Identify which cell holds the provided text, then report its [X, Y] central coordinate. 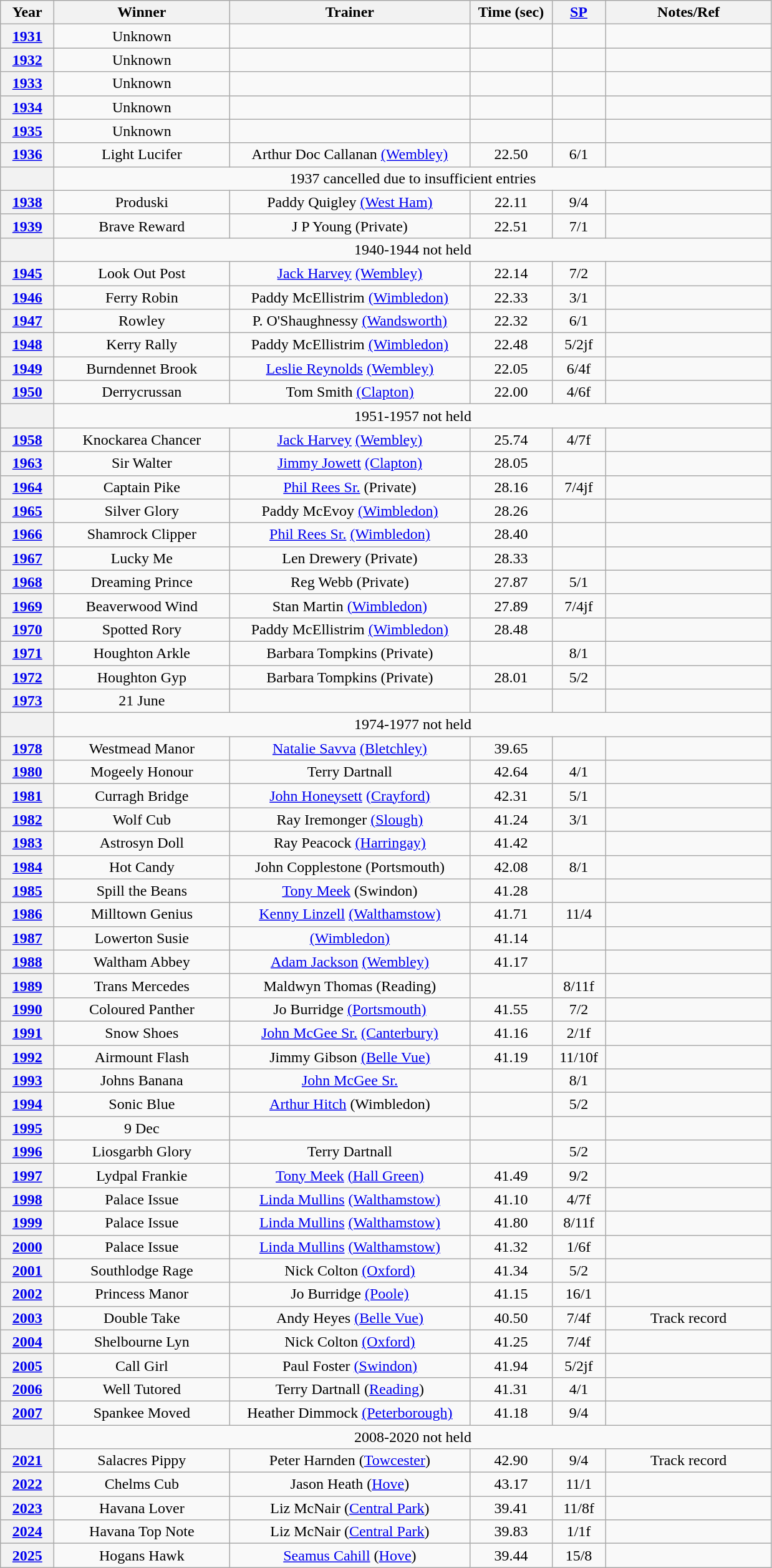
2/1f [579, 1033]
2008-2020 not held [413, 1436]
1963 [27, 463]
22.14 [511, 273]
Paddy McEvoy (Wimbledon) [350, 511]
41.15 [511, 1294]
Tom Smith (Clapton) [350, 392]
John Honeysett (Crayford) [350, 796]
1999 [27, 1223]
Arthur Hitch (Wimbledon) [350, 1105]
1970 [27, 629]
Ferry Robin [142, 298]
Lucky Me [142, 558]
Adam Jackson (Wembley) [350, 962]
Shamrock Clipper [142, 535]
Sonic Blue [142, 1105]
Sir Walter [142, 463]
Rowley [142, 321]
2003 [27, 1318]
Trans Mercedes [142, 985]
Spankee Moved [142, 1413]
Paddy Quigley (West Ham) [350, 202]
1998 [27, 1199]
Trainer [350, 12]
40.50 [511, 1318]
Natalie Savva (Bletchley) [350, 748]
Seamus Cahill (Hove) [350, 1556]
41.49 [511, 1176]
1982 [27, 820]
1934 [27, 107]
1933 [27, 84]
Notes/Ref [688, 12]
11/10f [579, 1057]
16/1 [579, 1294]
42.64 [511, 772]
1958 [27, 440]
41.16 [511, 1033]
Paul Foster (Swindon) [350, 1365]
39.83 [511, 1532]
Liosgarbh Glory [142, 1152]
1936 [27, 155]
1983 [27, 843]
Astrosyn Doll [142, 843]
1951-1957 not held [413, 416]
Stan Martin (Wimbledon) [350, 606]
1966 [27, 535]
22.32 [511, 321]
28.26 [511, 511]
2002 [27, 1294]
Mogeely Honour [142, 772]
(Wimbledon) [350, 938]
43.17 [511, 1484]
1991 [27, 1033]
41.19 [511, 1057]
Wolf Cub [142, 820]
1931 [27, 36]
Peter Harnden (Towcester) [350, 1461]
1973 [27, 701]
2025 [27, 1556]
Terry Dartnall (Reading) [350, 1389]
Jo Burridge (Poole) [350, 1294]
39.65 [511, 748]
Jimmy Jowett (Clapton) [350, 463]
2006 [27, 1389]
Hogans Hawk [142, 1556]
41.31 [511, 1389]
Phil Rees Sr. (Wimbledon) [350, 535]
22.11 [511, 202]
1967 [27, 558]
41.32 [511, 1247]
2022 [27, 1484]
28.33 [511, 558]
Year [27, 12]
P. O'Shaughnessy (Wandsworth) [350, 321]
7/1 [579, 226]
Maldwyn Thomas (Reading) [350, 985]
Silver Glory [142, 511]
41.71 [511, 914]
Ray Iremonger (Slough) [350, 820]
1992 [27, 1057]
11/1 [579, 1484]
1995 [27, 1128]
Tony Meek (Swindon) [350, 891]
1987 [27, 938]
Lowerton Susie [142, 938]
Derrycrussan [142, 392]
Beaverwood Wind [142, 606]
2001 [27, 1270]
Captain Pike [142, 487]
1996 [27, 1152]
Jason Heath (Hove) [350, 1484]
41.25 [511, 1342]
Double Take [142, 1318]
1968 [27, 582]
Well Tutored [142, 1389]
22.00 [511, 392]
6/4f [579, 369]
Ray Peacock (Harringay) [350, 843]
Houghton Gyp [142, 677]
1984 [27, 867]
41.28 [511, 891]
Westmead Manor [142, 748]
Salacres Pippy [142, 1461]
41.34 [511, 1270]
Southlodge Rage [142, 1270]
Len Drewery (Private) [350, 558]
John McGee Sr. (Canterbury) [350, 1033]
Hot Candy [142, 867]
41.24 [511, 820]
15/8 [579, 1556]
Airmount Flash [142, 1057]
1/6f [579, 1247]
41.17 [511, 962]
1985 [27, 891]
2007 [27, 1413]
Spotted Rory [142, 629]
Houghton Arkle [142, 653]
Chelms Cub [142, 1484]
1937 cancelled due to insufficient entries [413, 178]
Winner [142, 12]
41.14 [511, 938]
Time (sec) [511, 12]
28.05 [511, 463]
1993 [27, 1081]
1978 [27, 748]
SP [579, 12]
1989 [27, 985]
Knockarea Chancer [142, 440]
39.44 [511, 1556]
28.01 [511, 677]
1980 [27, 772]
Snow Shoes [142, 1033]
41.80 [511, 1223]
22.50 [511, 155]
1/1f [579, 1532]
Leslie Reynolds (Wembley) [350, 369]
Havana Lover [142, 1508]
9 Dec [142, 1128]
Dreaming Prince [142, 582]
22.48 [511, 345]
28.48 [511, 629]
Jimmy Gibson (Belle Vue) [350, 1057]
1947 [27, 321]
41.55 [511, 1009]
Waltham Abbey [142, 962]
Produski [142, 202]
1939 [27, 226]
11/8f [579, 1508]
1971 [27, 653]
1972 [27, 677]
2005 [27, 1365]
4/6f [579, 392]
27.89 [511, 606]
1990 [27, 1009]
Tony Meek (Hall Green) [350, 1176]
Princess Manor [142, 1294]
1986 [27, 914]
42.31 [511, 796]
Burndennet Brook [142, 369]
1940-1944 not held [413, 249]
2024 [27, 1532]
42.90 [511, 1461]
25.74 [511, 440]
1988 [27, 962]
1994 [27, 1105]
41.42 [511, 843]
1948 [27, 345]
1946 [27, 298]
John Copplestone (Portsmouth) [350, 867]
41.94 [511, 1365]
9/2 [579, 1176]
41.10 [511, 1199]
Arthur Doc Callanan (Wembley) [350, 155]
1965 [27, 511]
27.87 [511, 582]
Spill the Beans [142, 891]
Coloured Panther [142, 1009]
2004 [27, 1342]
1935 [27, 131]
42.08 [511, 867]
21 June [142, 701]
John McGee Sr. [350, 1081]
Heather Dimmock (Peterborough) [350, 1413]
1945 [27, 273]
1949 [27, 369]
39.41 [511, 1508]
1932 [27, 60]
22.51 [511, 226]
2023 [27, 1508]
Andy Heyes (Belle Vue) [350, 1318]
Lydpal Frankie [142, 1176]
11/4 [579, 914]
1974-1977 not held [413, 725]
Kenny Linzell (Walthamstow) [350, 914]
22.05 [511, 369]
Johns Banana [142, 1081]
28.16 [511, 487]
1964 [27, 487]
Light Lucifer [142, 155]
1969 [27, 606]
Reg Webb (Private) [350, 582]
28.40 [511, 535]
Havana Top Note [142, 1532]
Jo Burridge (Portsmouth) [350, 1009]
22.33 [511, 298]
Phil Rees Sr. (Private) [350, 487]
1997 [27, 1176]
Look Out Post [142, 273]
1938 [27, 202]
Call Girl [142, 1365]
Milltown Genius [142, 914]
J P Young (Private) [350, 226]
Curragh Bridge [142, 796]
2021 [27, 1461]
Brave Reward [142, 226]
Shelbourne Lyn [142, 1342]
41.18 [511, 1413]
1981 [27, 796]
2000 [27, 1247]
Kerry Rally [142, 345]
1950 [27, 392]
